Output the (X, Y) coordinate of the center of the cell containing the given text.  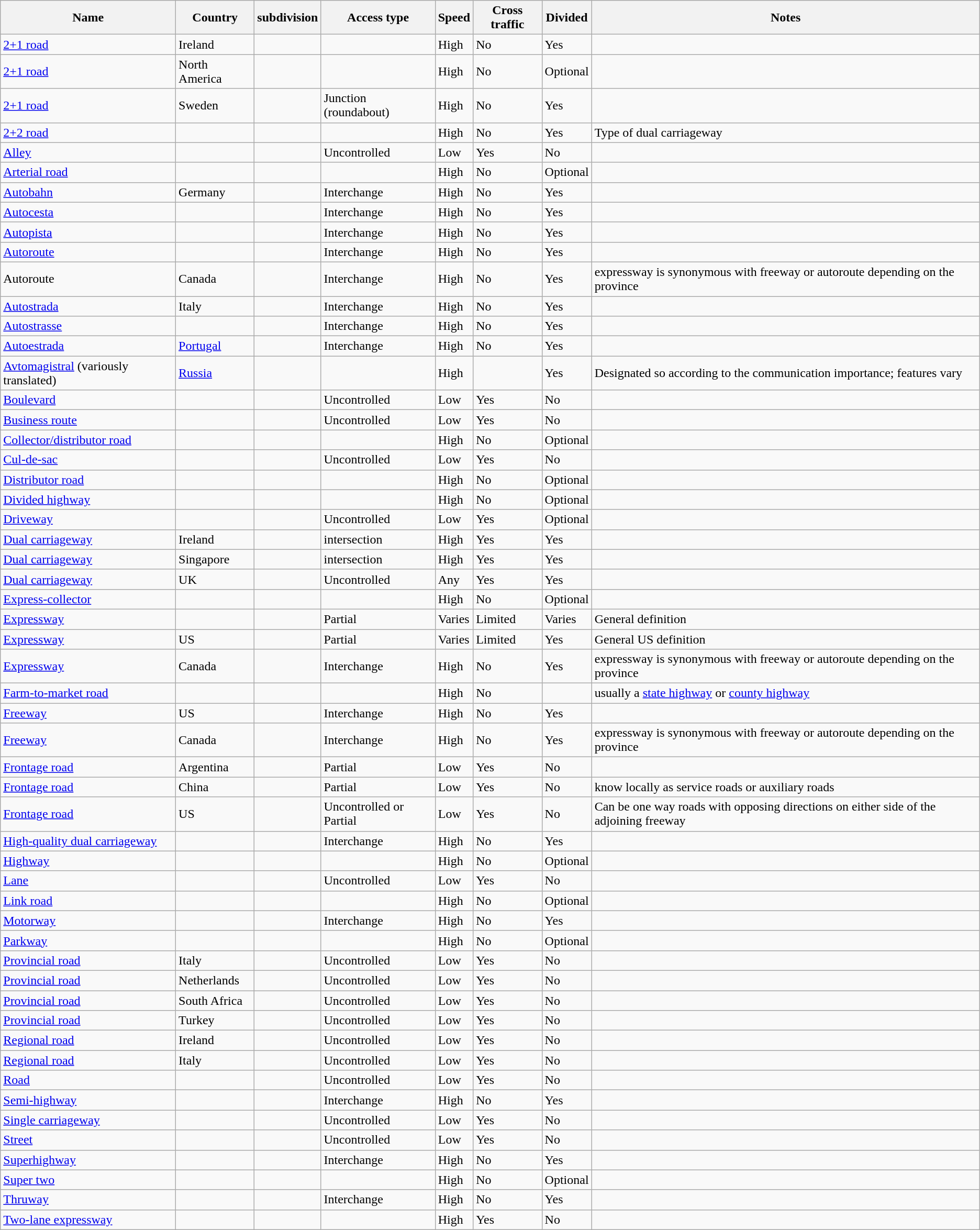
Single carriageway (88, 1120)
Thruway (88, 1200)
Autopista (88, 232)
Link road (88, 901)
Road (88, 1080)
Cross traffic (508, 18)
subdivision (288, 18)
UK (215, 579)
Junction (roundabout) (378, 106)
Farm-to-market road (88, 693)
Germany (215, 192)
Driveway (88, 519)
Russia (215, 373)
Type of dual carriageway (785, 132)
Turkey (215, 1021)
General definition (785, 619)
China (215, 787)
High-quality dual carriageway (88, 841)
Highway (88, 861)
Lane (88, 881)
Parkway (88, 940)
Portugal (215, 346)
Notes (785, 18)
Netherlands (215, 980)
Access type (378, 18)
Autoestrada (88, 346)
Can be one way roads with opposing directions on either side of the adjoining freeway (785, 814)
Distributor road (88, 480)
Two-lane expressway (88, 1220)
North America (215, 71)
Divided (566, 18)
Speed (454, 18)
Singapore (215, 559)
Designated so according to the communication importance; features vary (785, 373)
Boulevard (88, 400)
Arterial road (88, 172)
Motorway (88, 921)
Autostrada (88, 306)
Uncontrolled or Partial (378, 814)
Autobahn (88, 192)
Country (215, 18)
Autostrasse (88, 326)
Name (88, 18)
usually a state highway or county highway (785, 693)
Business route (88, 420)
Semi-highway (88, 1100)
Avtomagistral (variously translated) (88, 373)
Superhighway (88, 1160)
Autocesta (88, 212)
Cul-de-sac (88, 460)
Sweden (215, 106)
know locally as service roads or auxiliary roads (785, 787)
Argentina (215, 767)
General US definition (785, 639)
Any (454, 579)
Express-collector (88, 599)
Divided highway (88, 500)
Collector/distributor road (88, 440)
Super two (88, 1180)
Street (88, 1140)
2+2 road (88, 132)
Alley (88, 152)
South Africa (215, 1001)
